Detect which cell encompasses the target text, then output its (x, y) center coordinate. 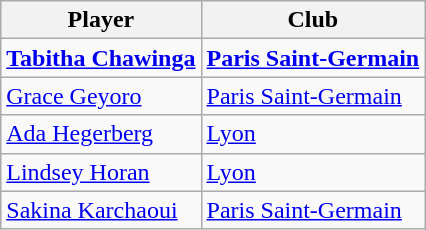
Tabitha Chawinga (101, 58)
Ada Hegerberg (101, 134)
Club (313, 20)
Player (101, 20)
Lindsey Horan (101, 172)
Grace Geyoro (101, 96)
Sakina Karchaoui (101, 210)
